For the text-containing cell, return its midpoint in (X, Y) coordinate format. 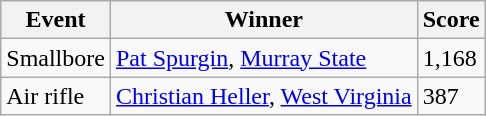
Smallbore (56, 58)
Air rifle (56, 96)
387 (451, 96)
Winner (264, 20)
Christian Heller, West Virginia (264, 96)
Event (56, 20)
1,168 (451, 58)
Score (451, 20)
Pat Spurgin, Murray State (264, 58)
